Search for the cell housing the specified text and yield its (x, y) center coordinate. 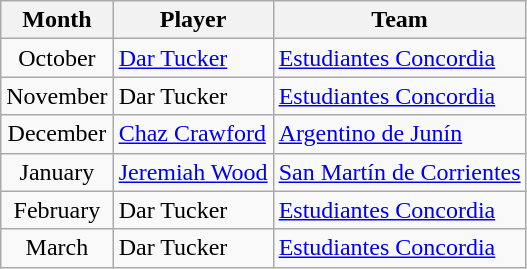
October (57, 58)
March (57, 248)
January (57, 172)
Argentino de Junín (400, 134)
November (57, 96)
Jeremiah Wood (193, 172)
Player (193, 20)
Month (57, 20)
February (57, 210)
San Martín de Corrientes (400, 172)
December (57, 134)
Chaz Crawford (193, 134)
Team (400, 20)
